Locate the cell with the specified text and output its [x, y] center coordinate. 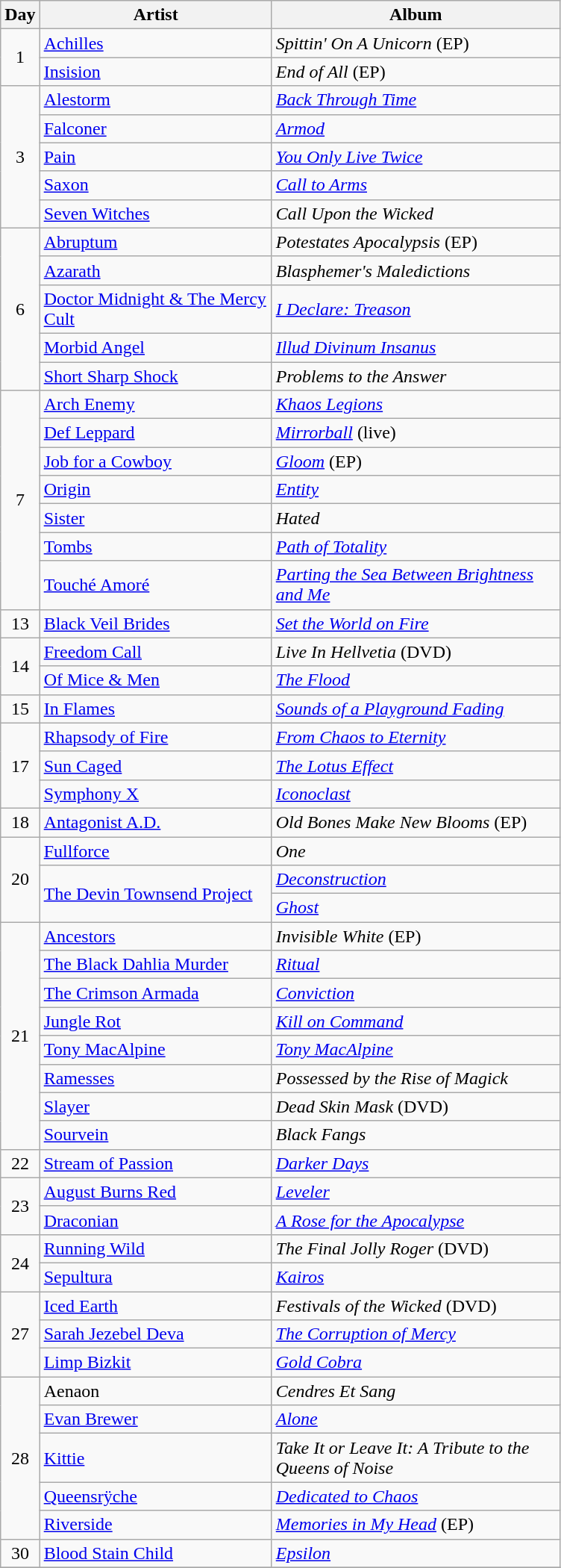
I Declare: Treason [416, 309]
22 [20, 1163]
In Flames [155, 709]
Dead Skin Mask (DVD) [416, 1107]
Sun Caged [155, 765]
Rhapsody of Fire [155, 737]
Insision [155, 72]
The Lotus Effect [416, 765]
Job for a Cowboy [155, 461]
13 [20, 623]
Limp Bizkit [155, 1363]
Origin [155, 490]
Mirrorball (live) [416, 433]
Freedom Call [155, 652]
3 [20, 157]
Morbid Angel [155, 347]
Invisible White (EP) [416, 936]
23 [20, 1206]
Cendres Et Sang [416, 1391]
Seven Witches [155, 214]
Deconstruction [416, 880]
Doctor Midnight & The Mercy Cult [155, 309]
Artist [155, 15]
Darker Days [416, 1163]
Running Wild [155, 1248]
14 [20, 666]
Call to Arms [416, 185]
August Burns Red [155, 1192]
Take It or Leave It: A Tribute to the Queens of Noise [416, 1457]
Riverside [155, 1525]
Old Bones Make New Blooms (EP) [416, 822]
Call Upon the Wicked [416, 214]
Album [416, 15]
Black Veil Brides [155, 623]
Black Fangs [416, 1135]
Illud Divinum Insanus [416, 347]
Sounds of a Playground Fading [416, 709]
Problems to the Answer [416, 376]
Jungle Rot [155, 1021]
Kill on Command [416, 1021]
Kairos [416, 1277]
Abruptum [155, 242]
Sister [155, 518]
The Flood [416, 680]
Hated [416, 518]
6 [20, 309]
Queensrÿche [155, 1496]
Back Through Time [416, 100]
Aenaon [155, 1391]
One [416, 850]
Conviction [416, 993]
Kittie [155, 1457]
The Corruption of Mercy [416, 1334]
Antagonist A.D. [155, 822]
Azarath [155, 270]
Sourvein [155, 1135]
15 [20, 709]
Falconer [155, 128]
Dedicated to Chaos [416, 1496]
Saxon [155, 185]
Ramesses [155, 1078]
Of Mice & Men [155, 680]
Εpsilon [416, 1553]
Path of Totality [416, 547]
Set the World on Fire [416, 623]
28 [20, 1457]
Fullforce [155, 850]
21 [20, 1036]
Draconian [155, 1220]
Arch Enemy [155, 405]
27 [20, 1334]
Leveler [416, 1192]
From Chaos to Eternity [416, 737]
Gold Cobra [416, 1363]
The Black Dahlia Murder [155, 965]
7 [20, 500]
Def Leppard [155, 433]
The Crimson Armada [155, 993]
The Final Jolly Roger (DVD) [416, 1248]
Live In Hellvetia (DVD) [416, 652]
1 [20, 57]
Ritual [416, 965]
Ghost [416, 908]
You Only Live Twice [416, 157]
Potestates Apocalypsis (EP) [416, 242]
Slayer [155, 1107]
Day [20, 15]
Achilles [155, 43]
A Rose for the Apocalypse [416, 1220]
End of All (EP) [416, 72]
The Devin Townsend Project [155, 894]
Stream of Passion [155, 1163]
Spittin' On A Unicorn (EP) [416, 43]
17 [20, 765]
Gloom (EP) [416, 461]
Entity [416, 490]
Evan Brewer [155, 1419]
Short Sharp Shock [155, 376]
Sarah Jezebel Deva [155, 1334]
Alone [416, 1419]
Ancestors [155, 936]
Symphony X [155, 794]
30 [20, 1553]
Memories in My Head (EP) [416, 1525]
Sepultura [155, 1277]
Blood Stain Child [155, 1553]
24 [20, 1263]
Pain [155, 157]
Festivals of the Wicked (DVD) [416, 1306]
Alestorm [155, 100]
Iconoclast [416, 794]
Possessed by the Rise of Magick [416, 1078]
Blasphemer's Maledictions [416, 270]
Touché Amoré [155, 585]
Parting the Sea Between Brightness and Me [416, 585]
18 [20, 822]
20 [20, 879]
Iced Earth [155, 1306]
Armod [416, 128]
Tombs [155, 547]
Khaos Legions [416, 405]
